Identify which cell holds the provided text, then report its [X, Y] central coordinate. 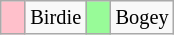
Bogey [142, 17]
Birdie [56, 17]
